Capture the cell that displays the provided text and extract its (x, y) central coordinate. 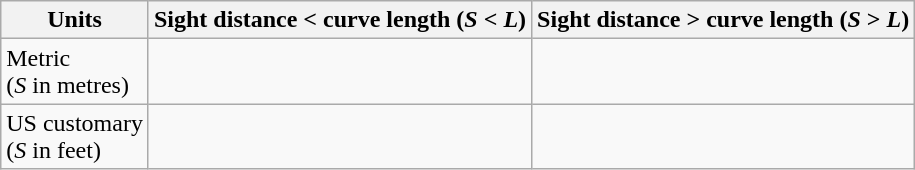
Sight distance < curve length (S < L) (340, 20)
Units (75, 20)
US customary(S in feet) (75, 136)
Metric(S in metres) (75, 72)
Sight distance > curve length (S > L) (724, 20)
